Capture the cell that displays the provided text and extract its [x, y] central coordinate. 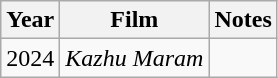
Kazhu Maram [134, 58]
Year [30, 20]
2024 [30, 58]
Film [134, 20]
Notes [243, 20]
